From the cell containing the given text, extract its center point as [X, Y] coordinate. 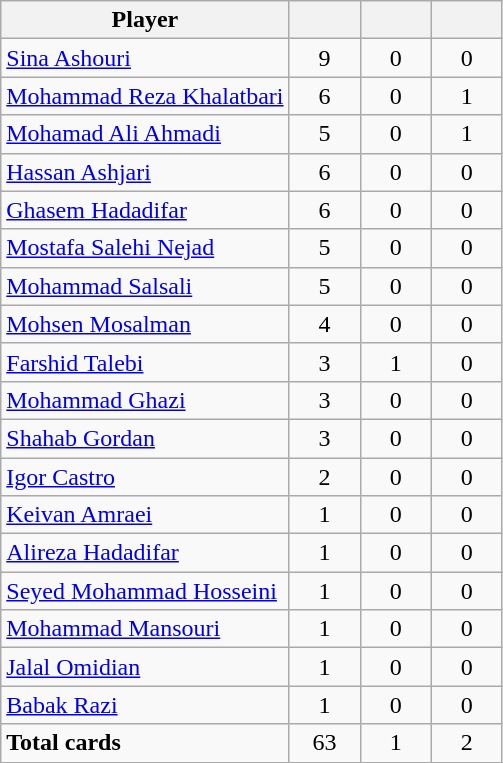
Mohammad Salsali [145, 286]
Igor Castro [145, 477]
Hassan Ashjari [145, 172]
Mostafa Salehi Nejad [145, 248]
Total cards [145, 743]
63 [324, 743]
Shahab Gordan [145, 438]
4 [324, 324]
Mohsen Mosalman [145, 324]
Alireza Hadadifar [145, 553]
Babak Razi [145, 705]
Seyed Mohammad Hosseini [145, 591]
Mohammad Mansouri [145, 629]
Mohammad Reza Khalatbari [145, 96]
Player [145, 20]
Keivan Amraei [145, 515]
Ghasem Hadadifar [145, 210]
Mohamad Ali Ahmadi [145, 134]
Sina Ashouri [145, 58]
Mohammad Ghazi [145, 400]
Jalal Omidian [145, 667]
9 [324, 58]
Farshid Talebi [145, 362]
